For the text-containing cell, return its midpoint in [x, y] coordinate format. 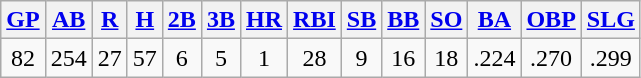
82 [23, 58]
SB [361, 20]
9 [361, 58]
27 [110, 58]
AB [68, 20]
BB [404, 20]
28 [315, 58]
OBP [551, 20]
.270 [551, 58]
SO [446, 20]
RBI [315, 20]
18 [446, 58]
57 [144, 58]
2B [182, 20]
.299 [610, 58]
254 [68, 58]
3B [220, 20]
BA [494, 20]
HR [264, 20]
5 [220, 58]
GP [23, 20]
1 [264, 58]
H [144, 20]
.224 [494, 58]
6 [182, 58]
SLG [610, 20]
R [110, 20]
16 [404, 58]
